For the text-containing cell, return its midpoint in (X, Y) coordinate format. 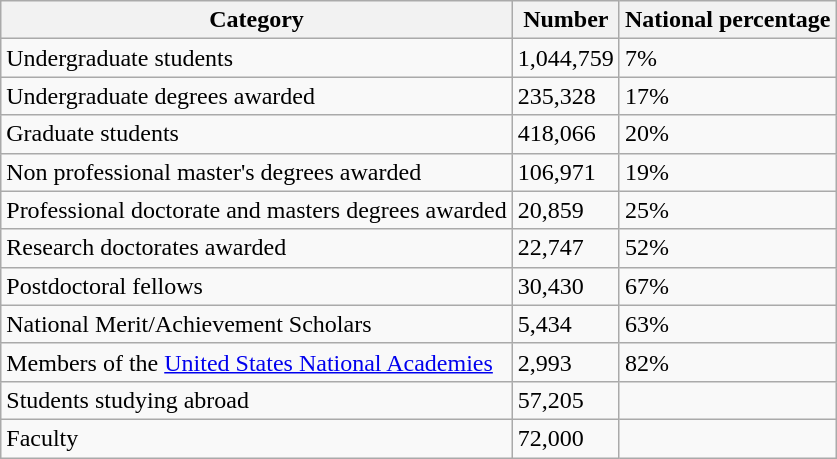
82% (728, 362)
20,859 (566, 210)
5,434 (566, 324)
72,000 (566, 438)
Members of the United States National Academies (257, 362)
2,993 (566, 362)
Non professional master's degrees awarded (257, 172)
Professional doctorate and masters degrees awarded (257, 210)
106,971 (566, 172)
67% (728, 286)
Graduate students (257, 134)
25% (728, 210)
235,328 (566, 96)
20% (728, 134)
Research doctorates awarded (257, 248)
19% (728, 172)
1,044,759 (566, 58)
Undergraduate students (257, 58)
7% (728, 58)
57,205 (566, 400)
Postdoctoral fellows (257, 286)
National percentage (728, 20)
22,747 (566, 248)
National Merit/Achievement Scholars (257, 324)
17% (728, 96)
Number (566, 20)
418,066 (566, 134)
63% (728, 324)
30,430 (566, 286)
Faculty (257, 438)
Category (257, 20)
Students studying abroad (257, 400)
Undergraduate degrees awarded (257, 96)
52% (728, 248)
